Find where the given text appears and provide that cell's center as (x, y) coordinate. 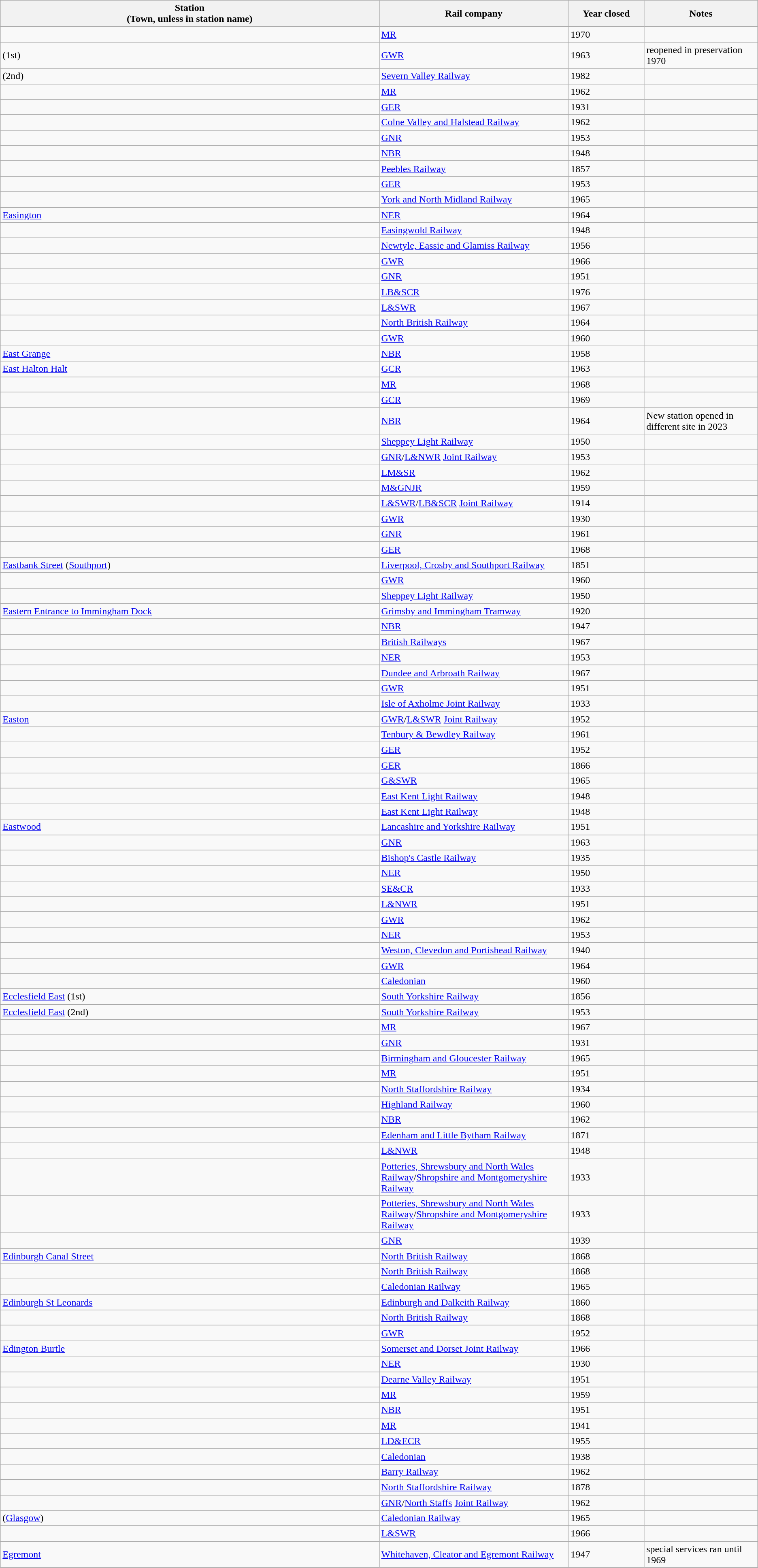
Station(Town, unless in station name) (189, 14)
Edinburgh Canal Street (189, 1256)
Somerset and Dorset Joint Railway (474, 1349)
Severn Valley Railway (474, 76)
New station opened in different site in 2023 (701, 420)
G&SWR (474, 781)
Eastern Entrance to Immingham Dock (189, 611)
1939 (607, 1240)
Edington Burtle (189, 1349)
GNR/North Staffs Joint Railway (474, 1503)
East Halton Halt (189, 369)
1857 (607, 168)
1851 (607, 565)
1935 (607, 858)
Newtyle, Eassie and Glamiss Railway (474, 246)
1970 (607, 34)
1941 (607, 1425)
Easington (189, 215)
Egremont (189, 1554)
Bishop's Castle Railway (474, 858)
1866 (607, 765)
Ecclesfield East (1st) (189, 997)
reopened in preservation 1970 (701, 55)
Notes (701, 14)
Liverpool, Crosby and Southport Railway (474, 565)
Edinburgh and Dalkeith Railway (474, 1302)
1956 (607, 246)
GNR/L&NWR Joint Railway (474, 457)
1982 (607, 76)
SE&CR (474, 888)
1958 (607, 354)
York and North Midland Railway (474, 199)
LD&ECR (474, 1441)
1878 (607, 1487)
1860 (607, 1302)
LB&SCR (474, 292)
Colne Valley and Halstead Railway (474, 122)
Isle of Axholme Joint Railway (474, 703)
special services ran until 1969 (701, 1554)
Birmingham and Gloucester Railway (474, 1058)
Eastbank Street (Southport) (189, 565)
Easton (189, 719)
1914 (607, 503)
Rail company (474, 14)
Dundee and Arbroath Railway (474, 673)
GWR/L&SWR Joint Railway (474, 719)
LM&SR (474, 473)
Eastwood (189, 827)
Dearne Valley Railway (474, 1379)
Easingwold Railway (474, 230)
Ecclesfield East (2nd) (189, 1012)
M&GNJR (474, 488)
1969 (607, 400)
Highland Railway (474, 1104)
1871 (607, 1135)
1976 (607, 292)
Grimsby and Immingham Tramway (474, 611)
Year closed (607, 14)
Tenbury & Bewdley Railway (474, 735)
Peebles Railway (474, 168)
1940 (607, 950)
L&SWR/LB&SCR Joint Railway (474, 503)
Barry Railway (474, 1472)
(Glasgow) (189, 1518)
1856 (607, 997)
British Railways (474, 642)
1938 (607, 1456)
East Grange (189, 354)
Weston, Clevedon and Portishead Railway (474, 950)
Edinburgh St Leonards (189, 1302)
Whitehaven, Cleator and Egremont Railway (474, 1554)
(2nd) (189, 76)
Lancashire and Yorkshire Railway (474, 827)
(1st) (189, 55)
1934 (607, 1089)
1955 (607, 1441)
1920 (607, 611)
Edenham and Little Bytham Railway (474, 1135)
